Output the (X, Y) coordinate of the center of the cell containing the given text.  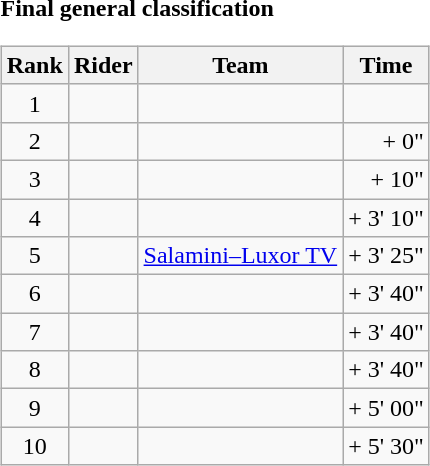
+ 5' 30" (386, 446)
Rank (34, 65)
+ 3' 10" (386, 217)
Time (386, 65)
+ 5' 00" (386, 408)
Team (240, 65)
4 (34, 217)
6 (34, 294)
1 (34, 103)
7 (34, 332)
3 (34, 179)
10 (34, 446)
2 (34, 141)
8 (34, 370)
9 (34, 408)
5 (34, 256)
+ 10" (386, 179)
Salamini–Luxor TV (240, 256)
Rider (103, 65)
+ 3' 25" (386, 256)
+ 0" (386, 141)
